Find where the given text appears and provide that cell's center as (x, y) coordinate. 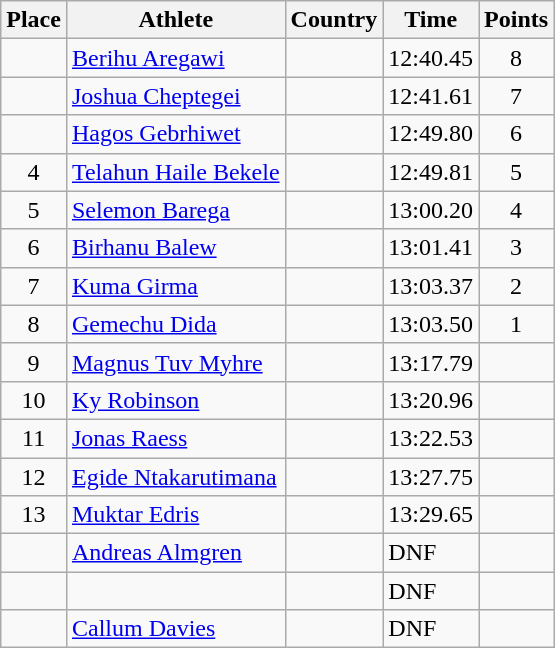
Egide Ntakarutimana (176, 477)
12:49.80 (431, 134)
13:17.79 (431, 362)
13:03.37 (431, 286)
12 (34, 477)
13:01.41 (431, 248)
Athlete (176, 20)
13:27.75 (431, 477)
13:03.50 (431, 324)
Hagos Gebrhiwet (176, 134)
Time (431, 20)
Ky Robinson (176, 400)
Jonas Raess (176, 438)
12:41.61 (431, 96)
Gemechu Dida (176, 324)
Points (516, 20)
11 (34, 438)
1 (516, 324)
10 (34, 400)
13:00.20 (431, 210)
13 (34, 515)
13:20.96 (431, 400)
Joshua Cheptegei (176, 96)
Place (34, 20)
Magnus Tuv Myhre (176, 362)
Selemon Barega (176, 210)
Telahun Haile Bekele (176, 172)
Kuma Girma (176, 286)
12:40.45 (431, 58)
Birhanu Balew (176, 248)
12:49.81 (431, 172)
3 (516, 248)
13:29.65 (431, 515)
Callum Davies (176, 629)
Country (334, 20)
9 (34, 362)
Andreas Almgren (176, 553)
Muktar Edris (176, 515)
Berihu Aregawi (176, 58)
13:22.53 (431, 438)
2 (516, 286)
